Pinpoint the cell where the given text exists, returning its [X, Y] midpoint coordinate. 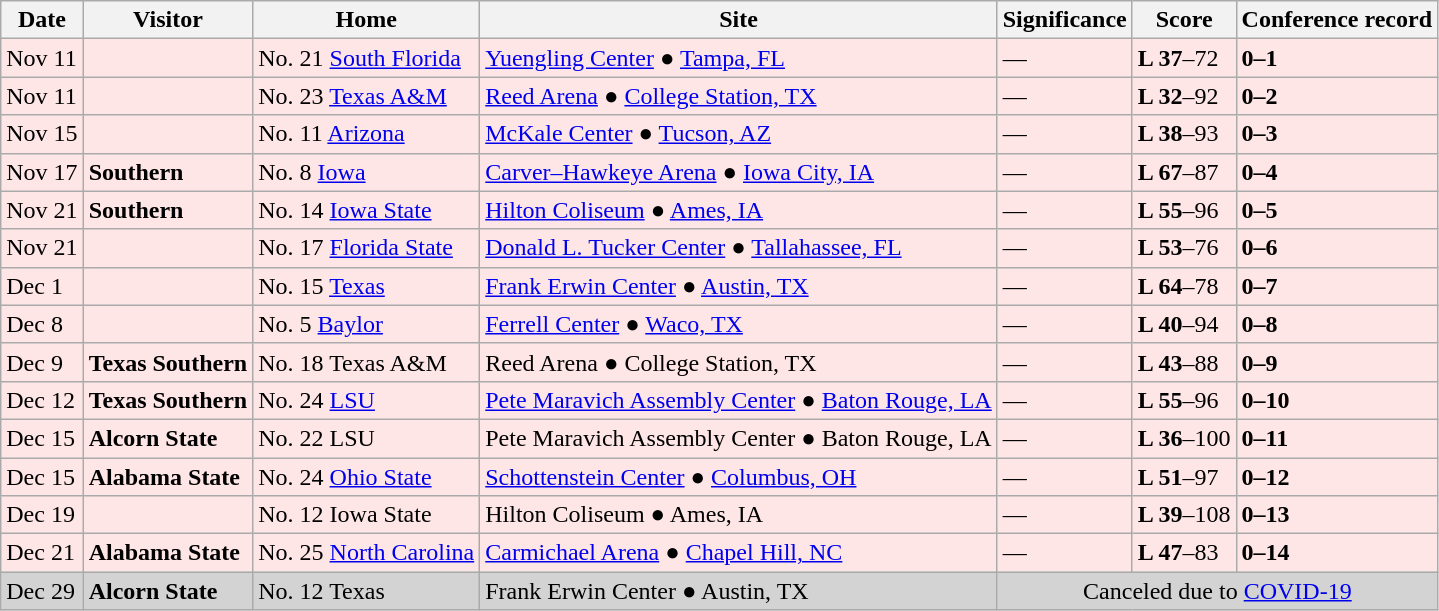
Carver–Hawkeye Arena ● Iowa City, IA [739, 172]
Canceled due to COVID-19 [1217, 591]
L 32–92 [1184, 96]
0–2 [1336, 96]
Dec 9 [42, 362]
No. 11 Arizona [366, 134]
Donald L. Tucker Center ● Tallahassee, FL [739, 248]
0–11 [1336, 438]
No. 23 Texas A&M [366, 96]
Schottenstein Center ● Columbus, OH [739, 477]
No. 18 Texas A&M [366, 362]
No. 17 Florida State [366, 248]
0–6 [1336, 248]
Dec 1 [42, 286]
L 47–83 [1184, 553]
L 53–76 [1184, 248]
L 38–93 [1184, 134]
Dec 21 [42, 553]
0–5 [1336, 210]
L 51–97 [1184, 477]
McKale Center ● Tucson, AZ [739, 134]
No. 12 Texas [366, 591]
Conference record [1336, 20]
0–12 [1336, 477]
0–13 [1336, 515]
Yuengling Center ● Tampa, FL [739, 58]
0–10 [1336, 400]
Dec 12 [42, 400]
L 37–72 [1184, 58]
No. 5 Baylor [366, 324]
0–7 [1336, 286]
0–4 [1336, 172]
0–9 [1336, 362]
No. 15 Texas [366, 286]
No. 21 South Florida [366, 58]
L 67–87 [1184, 172]
0–1 [1336, 58]
Date [42, 20]
No. 24 Ohio State [366, 477]
Ferrell Center ● Waco, TX [739, 324]
Nov 17 [42, 172]
No. 8 Iowa [366, 172]
No. 22 LSU [366, 438]
No. 25 North Carolina [366, 553]
Carmichael Arena ● Chapel Hill, NC [739, 553]
No. 12 Iowa State [366, 515]
L 40–94 [1184, 324]
No. 24 LSU [366, 400]
0–14 [1336, 553]
0–3 [1336, 134]
0–8 [1336, 324]
Score [1184, 20]
Dec 19 [42, 515]
Nov 15 [42, 134]
L 64–78 [1184, 286]
No. 14 Iowa State [366, 210]
Dec 29 [42, 591]
Visitor [168, 20]
L 43–88 [1184, 362]
Significance [1064, 20]
Site [739, 20]
L 39–108 [1184, 515]
Home [366, 20]
Dec 8 [42, 324]
L 36–100 [1184, 438]
